Output the [X, Y] coordinate of the center of the cell containing the given text.  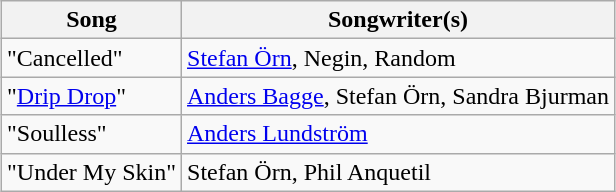
"Cancelled" [92, 58]
Anders Bagge, Stefan Örn, Sandra Bjurman [398, 96]
Stefan Örn, Phil Anquetil [398, 172]
Anders Lundström [398, 134]
"Under My Skin" [92, 172]
Song [92, 20]
"Soulless" [92, 134]
"Drip Drop" [92, 96]
Songwriter(s) [398, 20]
Stefan Örn, Negin, Random [398, 58]
